Find where the given text appears and provide that cell's center as [x, y] coordinate. 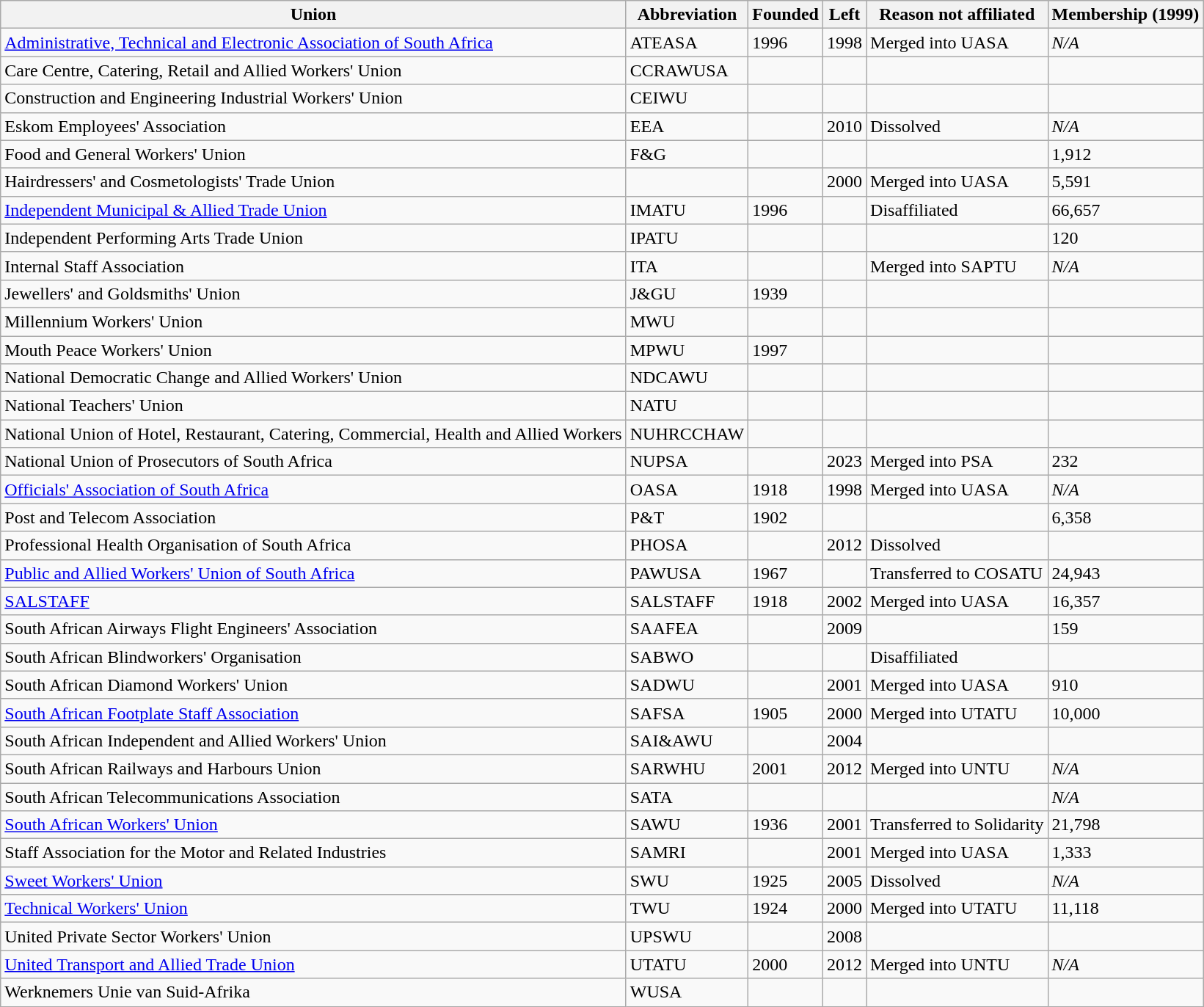
11,118 [1125, 909]
South African Airways Flight Engineers' Association [313, 629]
2002 [844, 601]
EEA [687, 126]
Eskom Employees' Association [313, 126]
Merged into PSA [957, 462]
6,358 [1125, 517]
2009 [844, 629]
2023 [844, 462]
Independent Municipal & Allied Trade Union [313, 210]
CEIWU [687, 98]
66,657 [1125, 210]
SABWO [687, 657]
IPATU [687, 238]
Sweet Workers' Union [313, 881]
Construction and Engineering Industrial Workers' Union [313, 98]
United Transport and Allied Trade Union [313, 964]
Hairdressers' and Cosmetologists' Trade Union [313, 182]
24,943 [1125, 573]
SADWU [687, 685]
Professional Health Organisation of South Africa [313, 545]
National Teachers' Union [313, 406]
232 [1125, 462]
Independent Performing Arts Trade Union [313, 238]
NUPSA [687, 462]
120 [1125, 238]
SAFSA [687, 713]
1902 [786, 517]
1967 [786, 573]
1925 [786, 881]
Founded [786, 15]
ATEASA [687, 43]
Staff Association for the Motor and Related Industries [313, 853]
National Union of Prosecutors of South Africa [313, 462]
IMATU [687, 210]
South African Diamond Workers' Union [313, 685]
1997 [786, 350]
2008 [844, 937]
Food and General Workers' Union [313, 154]
South African Telecommunications Association [313, 796]
OASA [687, 490]
TWU [687, 909]
Union [313, 15]
South African Independent and Allied Workers' Union [313, 741]
Jewellers' and Goldsmiths' Union [313, 294]
MPWU [687, 350]
PHOSA [687, 545]
CCRAWUSA [687, 70]
United Private Sector Workers' Union [313, 937]
South African Railways and Harbours Union [313, 768]
Membership (1999) [1125, 15]
Transferred to Solidarity [957, 825]
NUHRCCHAW [687, 434]
1,333 [1125, 853]
Reason not affiliated [957, 15]
Technical Workers' Union [313, 909]
National Democratic Change and Allied Workers' Union [313, 378]
1936 [786, 825]
Administrative, Technical and Electronic Association of South Africa [313, 43]
J&GU [687, 294]
UPSWU [687, 937]
MWU [687, 321]
National Union of Hotel, Restaurant, Catering, Commercial, Health and Allied Workers [313, 434]
Officials' Association of South Africa [313, 490]
Care Centre, Catering, Retail and Allied Workers' Union [313, 70]
P&T [687, 517]
PAWUSA [687, 573]
SAI&AWU [687, 741]
WUSA [687, 992]
Transferred to COSATU [957, 573]
SAWU [687, 825]
1905 [786, 713]
1924 [786, 909]
21,798 [1125, 825]
South African Blindworkers' Organisation [313, 657]
5,591 [1125, 182]
1,912 [1125, 154]
South African Footplate Staff Association [313, 713]
NATU [687, 406]
UTATU [687, 964]
Public and Allied Workers' Union of South Africa [313, 573]
SAAFEA [687, 629]
Millennium Workers' Union [313, 321]
910 [1125, 685]
Internal Staff Association [313, 266]
2010 [844, 126]
16,357 [1125, 601]
Abbreviation [687, 15]
F&G [687, 154]
1939 [786, 294]
SAMRI [687, 853]
2004 [844, 741]
Merged into SAPTU [957, 266]
159 [1125, 629]
Werknemers Unie van Suid-Afrika [313, 992]
SARWHU [687, 768]
Post and Telecom Association [313, 517]
South African Workers' Union [313, 825]
NDCAWU [687, 378]
Mouth Peace Workers' Union [313, 350]
SATA [687, 796]
ITA [687, 266]
2005 [844, 881]
Left [844, 15]
SWU [687, 881]
10,000 [1125, 713]
